Capture the cell that displays the provided text and extract its [X, Y] central coordinate. 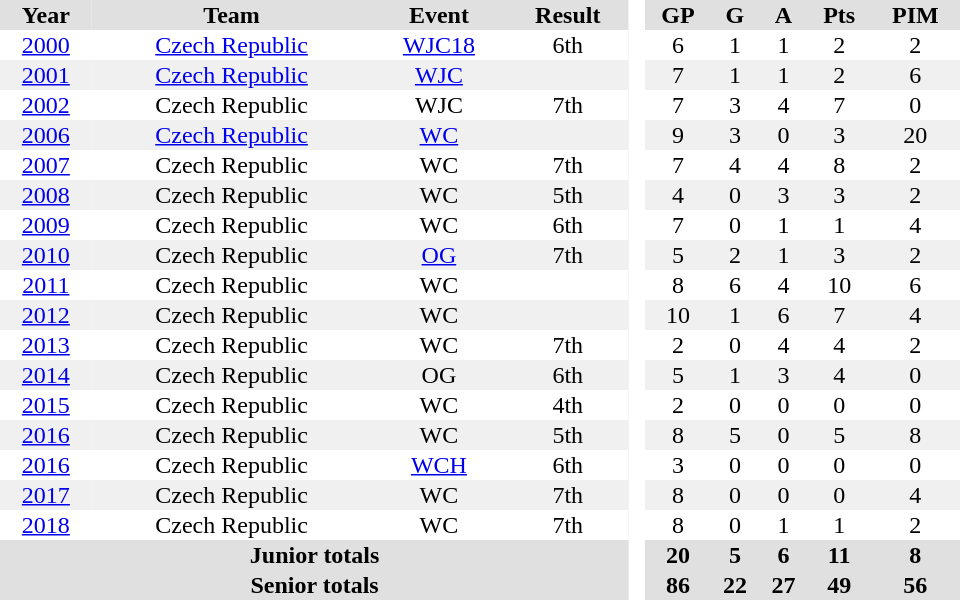
27 [784, 585]
22 [736, 585]
2006 [46, 135]
Pts [840, 15]
2000 [46, 45]
2013 [46, 345]
2007 [46, 165]
2015 [46, 405]
2017 [46, 495]
2014 [46, 375]
Event [438, 15]
56 [916, 585]
11 [840, 555]
2008 [46, 195]
A [784, 15]
Year [46, 15]
WCH [438, 465]
2018 [46, 525]
2002 [46, 105]
86 [678, 585]
Junior totals [314, 555]
Senior totals [314, 585]
2012 [46, 315]
2010 [46, 255]
G [736, 15]
Result [568, 15]
WJC18 [438, 45]
2001 [46, 75]
PIM [916, 15]
49 [840, 585]
Team [232, 15]
2009 [46, 225]
9 [678, 135]
4th [568, 405]
2011 [46, 285]
GP [678, 15]
